Find where the given text appears and provide that cell's center as (x, y) coordinate. 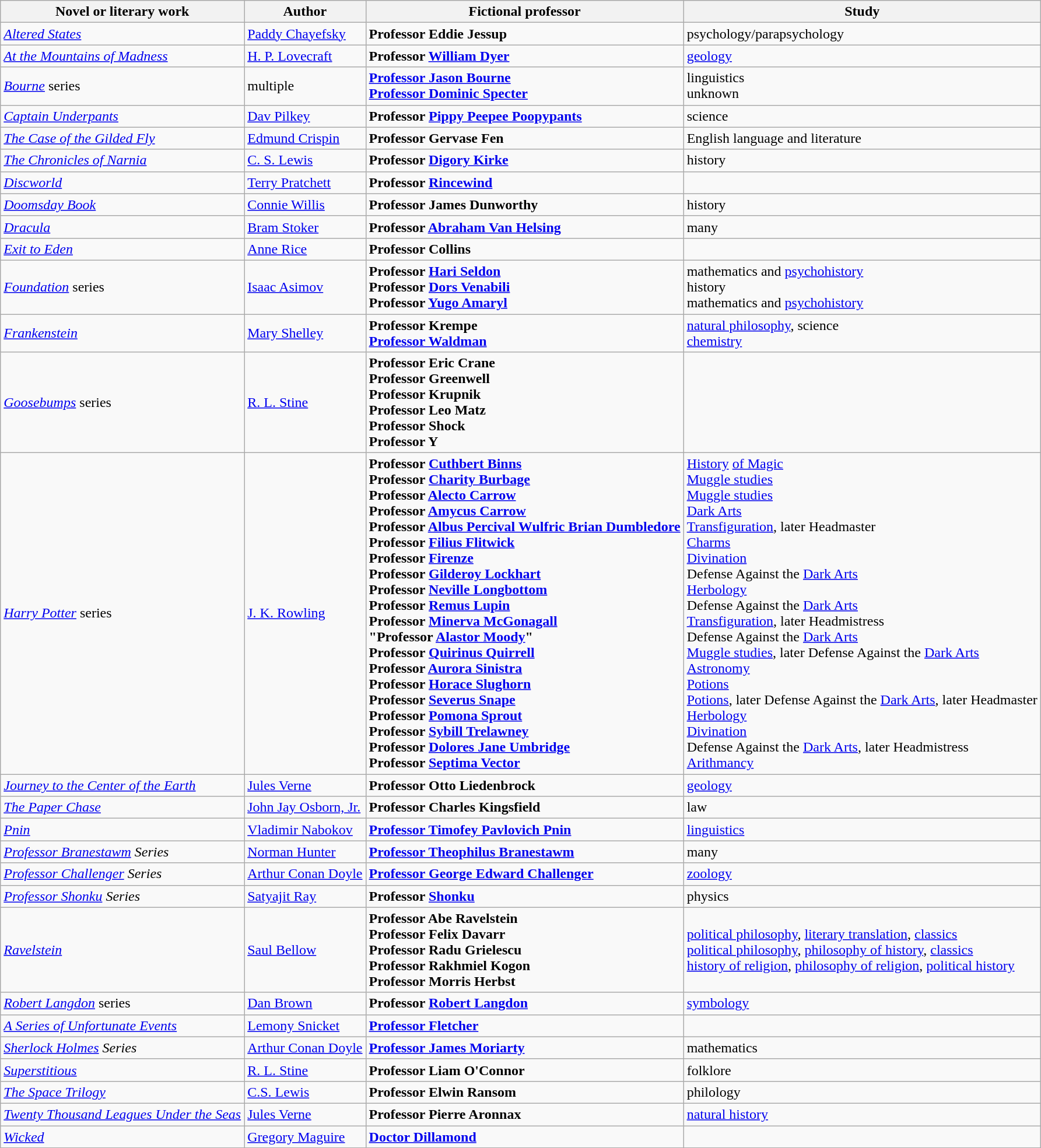
mathematics and psychohistoryhistorymathematics and psychohistory (862, 287)
multiple (305, 86)
natural history (862, 1114)
linguisticsunknown (862, 86)
Professor Pippy Peepee Poopypants (525, 116)
Pnin (122, 830)
philology (862, 1092)
Bram Stoker (305, 227)
Gregory Maguire (305, 1136)
physics (862, 896)
linguistics (862, 830)
Connie Willis (305, 205)
Isaac Asimov (305, 287)
J. K. Rowling (305, 613)
natural philosophy, sciencechemistry (862, 332)
Professor Otto Liedenbrock (525, 785)
Altered States (122, 34)
Professor Liam O'Connor (525, 1070)
Professor Abraham Van Helsing (525, 227)
A Series of Unfortunate Events (122, 1026)
The Chronicles of Narnia (122, 160)
Professor Hari SeldonProfessor Dors VenabiliProfessor Yugo Amaryl (525, 287)
Professor Robert Langdon (525, 1003)
Novel or literary work (122, 12)
Terry Pratchett (305, 182)
Lemony Snicket (305, 1026)
Professor James Moriarty (525, 1048)
symbology (862, 1003)
Dan Brown (305, 1003)
John Jay Osborn, Jr. (305, 808)
Professor Theophilus Branestawm (525, 852)
Professor KrempeProfessor Waldman (525, 332)
The Space Trilogy (122, 1092)
Exit to Eden (122, 249)
psychology/parapsychology (862, 34)
Saul Bellow (305, 950)
Professor Fletcher (525, 1026)
Dracula (122, 227)
Professor Eric CraneProfessor GreenwellProfessor KrupnikProfessor Leo MatzProfessor ShockProfessor Y (525, 402)
Twenty Thousand Leagues Under the Seas (122, 1114)
Professor Challenger Series (122, 874)
Professor Pierre Aronnax (525, 1114)
Superstitious (122, 1070)
Captain Underpants (122, 116)
Professor William Dyer (525, 56)
Frankenstein (122, 332)
Author (305, 12)
The Paper Chase (122, 808)
Bourne series (122, 86)
Robert Langdon series (122, 1003)
Sherlock Holmes Series (122, 1048)
H. P. Lovecraft (305, 56)
Professor Digory Kirke (525, 160)
Professor Elwin Ransom (525, 1092)
Harry Potter series (122, 613)
Discworld (122, 182)
Professor Rincewind (525, 182)
science (862, 116)
Paddy Chayefsky (305, 34)
Anne Rice (305, 249)
Ravelstein (122, 950)
Satyajit Ray (305, 896)
Foundation series (122, 287)
Journey to the Center of the Earth (122, 785)
Professor Eddie Jessup (525, 34)
Professor Jason BourneProfessor Dominic Specter (525, 86)
Professor Branestawm Series (122, 852)
Professor Shonku Series (122, 896)
The Case of the Gilded Fly (122, 138)
Professor George Edward Challenger (525, 874)
Professor Timofey Pavlovich Pnin (525, 830)
Study (862, 12)
At the Mountains of Madness (122, 56)
Professor Abe RavelsteinProfessor Felix DavarrProfessor Radu GrielescuProfessor Rakhmiel KogonProfessor Morris Herbst (525, 950)
Fictional professor (525, 12)
Professor Shonku (525, 896)
mathematics (862, 1048)
folklore (862, 1070)
Professor Gervase Fen (525, 138)
Vladimir Nabokov (305, 830)
Edmund Crispin (305, 138)
zoology (862, 874)
Norman Hunter (305, 852)
Doomsday Book (122, 205)
Professor Collins (525, 249)
Doctor Dillamond (525, 1136)
C.S. Lewis (305, 1092)
Goosebumps series (122, 402)
law (862, 808)
English language and literature (862, 138)
Professor Charles Kingsfield (525, 808)
Dav Pilkey (305, 116)
Wicked (122, 1136)
C. S. Lewis (305, 160)
Mary Shelley (305, 332)
Professor James Dunworthy (525, 205)
